For the text-containing cell, return its midpoint in [x, y] coordinate format. 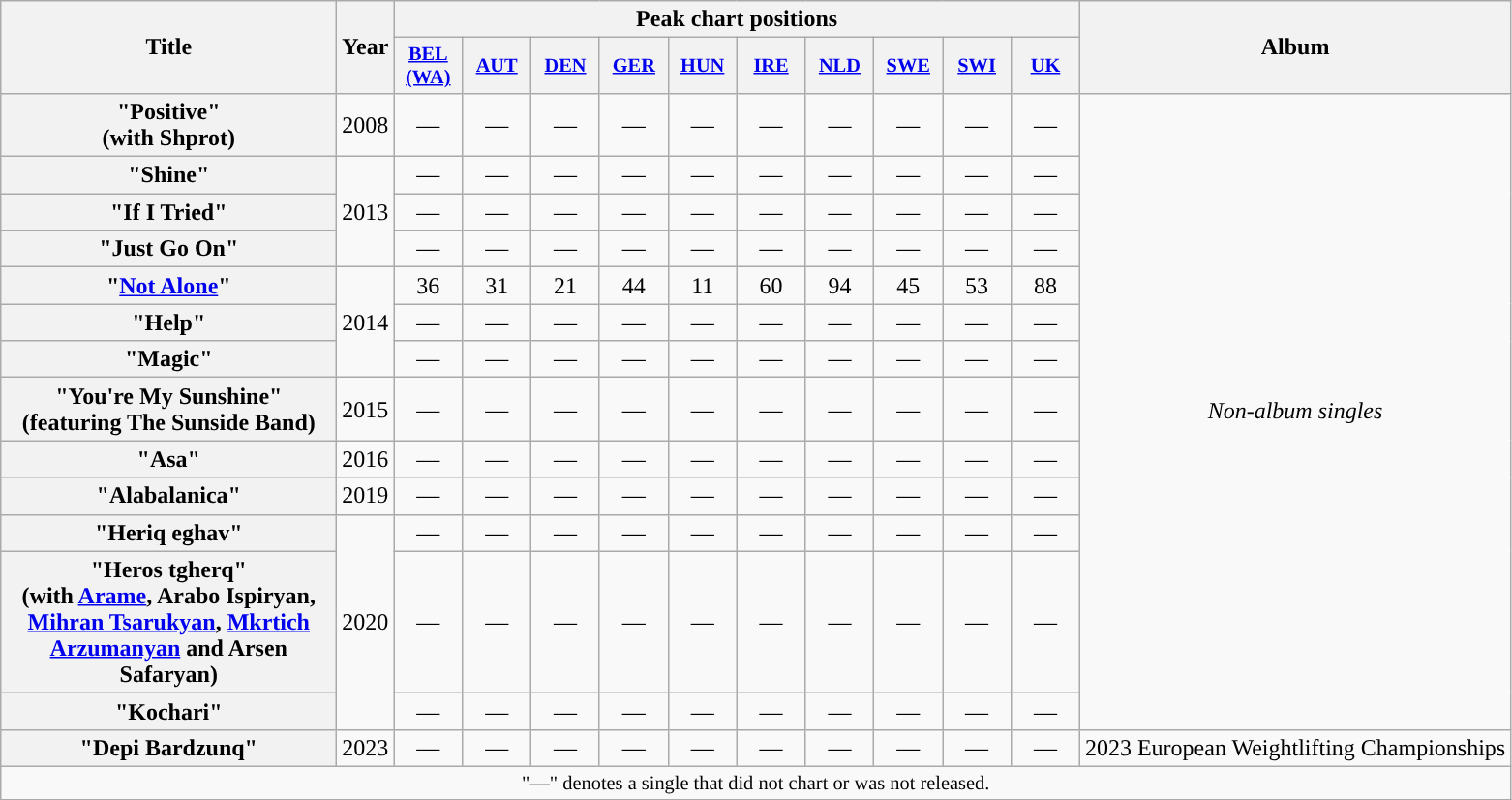
Album [1295, 47]
Year [366, 47]
AUT [498, 66]
"Not Alone" [168, 286]
36 [428, 286]
21 [565, 286]
"—" denotes a single that did not chart or was not released. [756, 783]
2015 [366, 409]
2020 [366, 622]
IRE [771, 66]
Non-album singles [1295, 411]
53 [978, 286]
2013 [366, 212]
88 [1045, 286]
31 [498, 286]
44 [633, 286]
SWE [908, 66]
Peak chart positions [738, 19]
GER [633, 66]
94 [840, 286]
"Heriq eghav" [168, 533]
"Heros tgherq"(with Arame, Arabo Ispiryan, Mihran Tsarukyan, Mkrtich Arzumanyan and Arsen Safaryan) [168, 622]
DEN [565, 66]
"Depi Bardzunq" [168, 748]
11 [703, 286]
Title [168, 47]
"Kochari" [168, 711]
"Just Go On" [168, 249]
"If I Tried" [168, 212]
"Shine" [168, 175]
2016 [366, 459]
"Help" [168, 323]
"You're My Sunshine"(featuring The Sunside Band) [168, 409]
2023 [366, 748]
2019 [366, 496]
BEL(WA) [428, 66]
"Asa" [168, 459]
HUN [703, 66]
45 [908, 286]
"Magic" [168, 359]
2008 [366, 124]
2023 European Weightlifting Championships [1295, 748]
SWI [978, 66]
"Positive"(with Shprot) [168, 124]
2014 [366, 323]
NLD [840, 66]
"Alabalanica" [168, 496]
UK [1045, 66]
60 [771, 286]
